Extract the (X, Y) coordinate from the center of the cell holding the provided text.  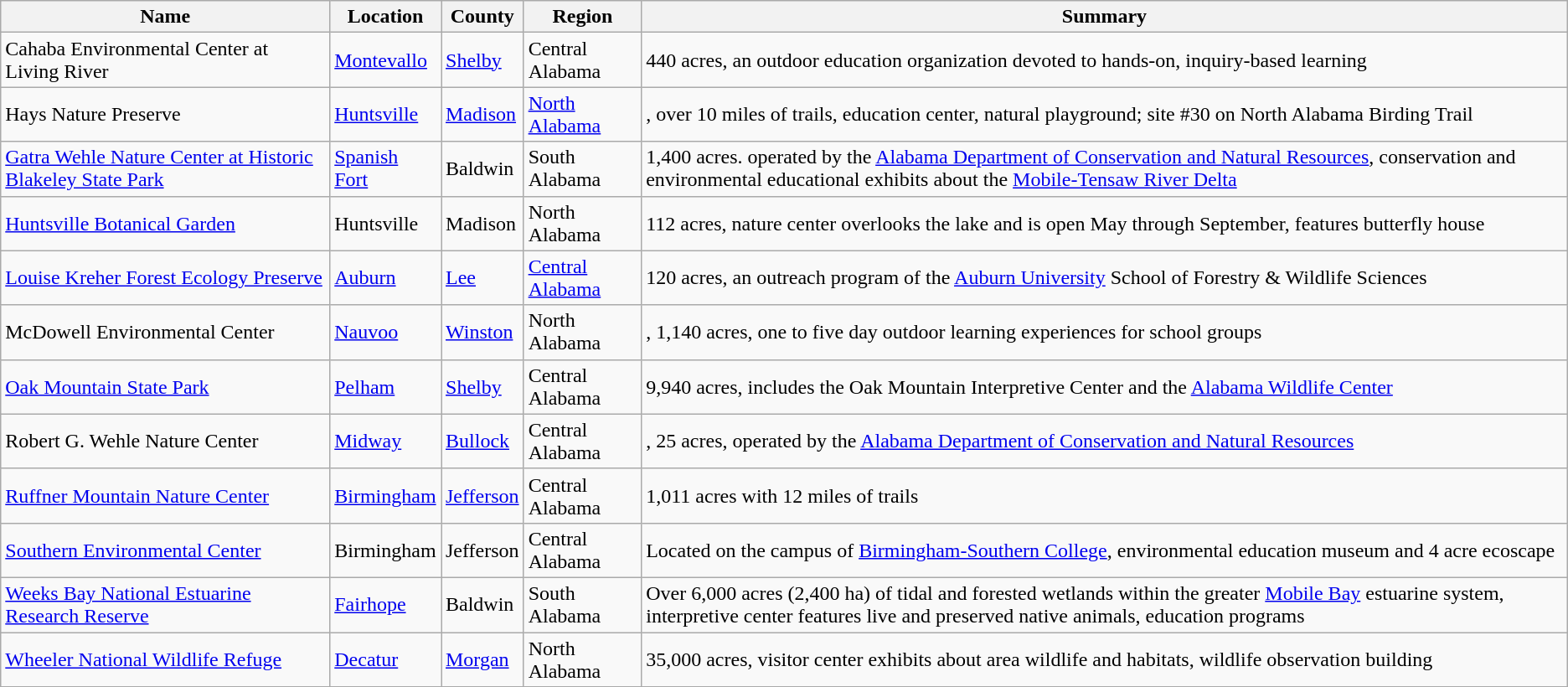
35,000 acres, visitor center exhibits about area wildlife and habitats, wildlife observation building (1105, 659)
, 25 acres, operated by the Alabama Department of Conservation and Natural Resources (1105, 441)
County (482, 17)
Weeks Bay National Estuarine Research Reserve (166, 605)
Louise Kreher Forest Ecology Preserve (166, 278)
120 acres, an outreach program of the Auburn University School of Forestry & Wildlife Sciences (1105, 278)
Auburn (385, 278)
Midway (385, 441)
440 acres, an outdoor education organization devoted to hands-on, inquiry-based learning (1105, 60)
Decatur (385, 659)
Nauvoo (385, 332)
Summary (1105, 17)
Bullock (482, 441)
Ruffner Mountain Nature Center (166, 496)
1,011 acres with 12 miles of trails (1105, 496)
Montevallo (385, 60)
, 1,140 acres, one to five day outdoor learning experiences for school groups (1105, 332)
Lee (482, 278)
9,940 acres, includes the Oak Mountain Interpretive Center and the Alabama Wildlife Center (1105, 387)
Huntsville Botanical Garden (166, 223)
Robert G. Wehle Nature Center (166, 441)
Oak Mountain State Park (166, 387)
Location (385, 17)
Spanish Fort (385, 169)
Region (583, 17)
Winston (482, 332)
Gatra Wehle Nature Center at Historic Blakeley State Park (166, 169)
Pelham (385, 387)
Wheeler National Wildlife Refuge (166, 659)
Name (166, 17)
, over 10 miles of trails, education center, natural playground; site #30 on North Alabama Birding Trail (1105, 114)
Southern Environmental Center (166, 550)
McDowell Environmental Center (166, 332)
Hays Nature Preserve (166, 114)
Located on the campus of Birmingham-Southern College, environmental education museum and 4 acre ecoscape (1105, 550)
Fairhope (385, 605)
Morgan (482, 659)
Cahaba Environmental Center at Living River (166, 60)
112 acres, nature center overlooks the lake and is open May through September, features butterfly house (1105, 223)
